Search for the cell housing the specified text and yield its (x, y) center coordinate. 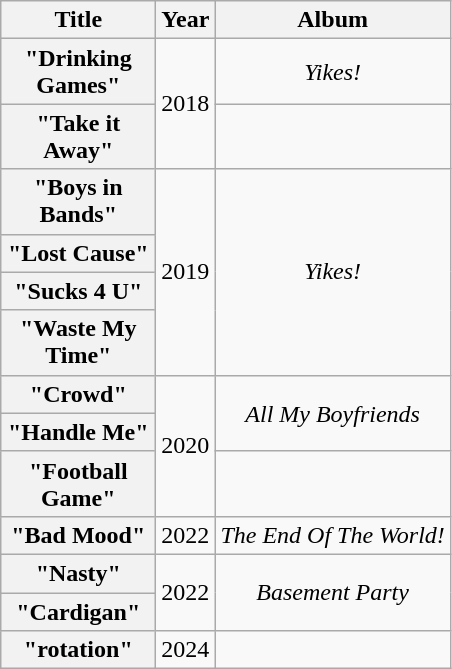
2020 (186, 446)
"Take it Away" (78, 136)
"Football Game" (78, 484)
"Crowd" (78, 394)
The End Of The World! (333, 535)
Title (78, 20)
"Cardigan" (78, 611)
"rotation" (78, 650)
All My Boyfriends (333, 413)
"Drinking Games" (78, 72)
"Handle Me" (78, 432)
"Lost Cause" (78, 253)
Album (333, 20)
2019 (186, 272)
"Bad Mood" (78, 535)
"Sucks 4 U" (78, 291)
Basement Party (333, 592)
2018 (186, 104)
"Waste My Time" (78, 342)
Year (186, 20)
"Nasty" (78, 573)
"Boys in Bands" (78, 202)
2024 (186, 650)
